Return the [X, Y] coordinate for the center point of the cell that contains the specified text.  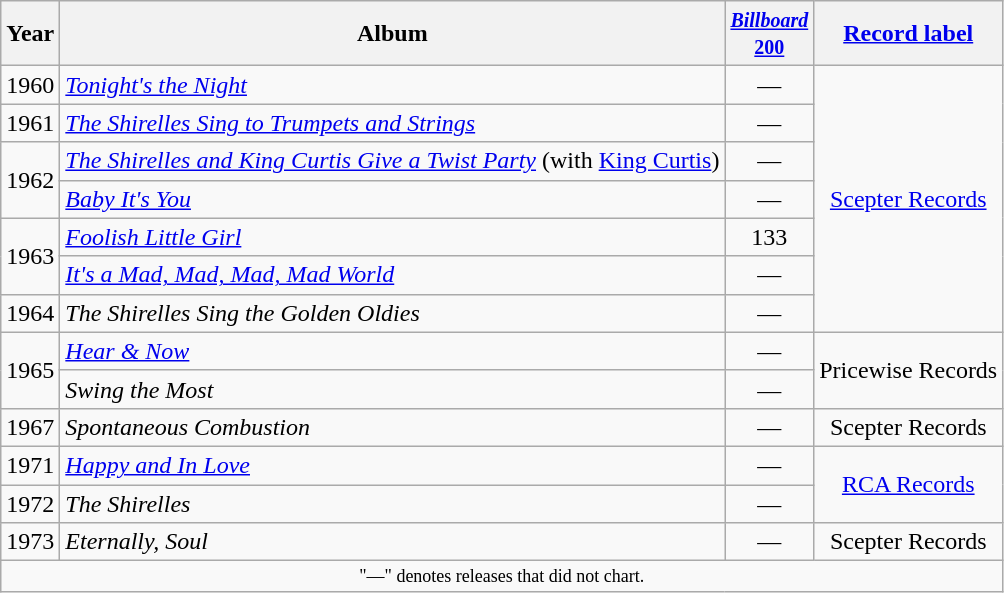
Album [392, 34]
1963 [30, 256]
1971 [30, 465]
Tonight's the Night [392, 85]
Year [30, 34]
Happy and In Love [392, 465]
Eternally, Soul [392, 542]
It's a Mad, Mad, Mad, Mad World [392, 275]
The Shirelles and King Curtis Give a Twist Party (with King Curtis) [392, 161]
1973 [30, 542]
The Shirelles [392, 503]
Pricewise Records [908, 370]
The Shirelles Sing the Golden Oldies [392, 313]
The Shirelles Sing to Trumpets and Strings [392, 123]
1967 [30, 427]
"—" denotes releases that did not chart. [502, 576]
1965 [30, 370]
1960 [30, 85]
Spontaneous Combustion [392, 427]
1964 [30, 313]
1961 [30, 123]
Record label [908, 34]
1962 [30, 180]
Baby It's You [392, 199]
Swing the Most [392, 389]
RCA Records [908, 484]
Hear & Now [392, 351]
1972 [30, 503]
Billboard 200 [770, 34]
133 [770, 237]
Foolish Little Girl [392, 237]
